Search for the cell housing the specified text and yield its [x, y] center coordinate. 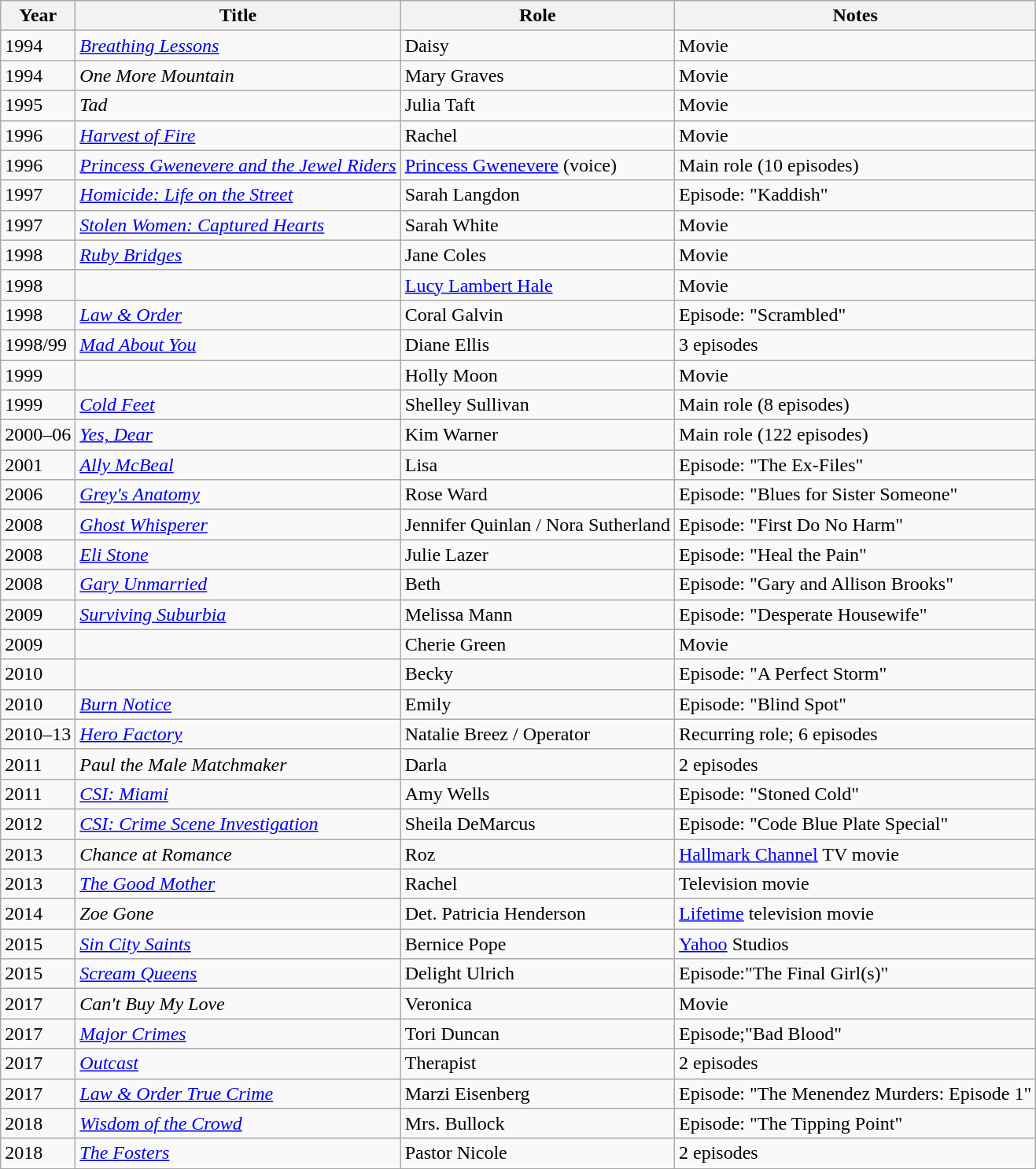
2000–06 [38, 435]
Veronica [537, 1004]
Law & Order True Crime [238, 1093]
Emily [537, 704]
Sarah Langdon [537, 195]
2001 [38, 465]
The Good Mother [238, 884]
Episode: "The Menendez Murders: Episode 1" [856, 1093]
Episode: "Blind Spot" [856, 704]
Outcast [238, 1064]
Sin City Saints [238, 944]
Pastor Nicole [537, 1153]
Scream Queens [238, 974]
2012 [38, 824]
Episode: "The Ex-Files" [856, 465]
Lisa [537, 465]
Grey's Anatomy [238, 495]
Surviving Suburbia [238, 614]
Paul the Male Matchmaker [238, 764]
The Fosters [238, 1153]
Television movie [856, 884]
Marzi Eisenberg [537, 1093]
Mary Graves [537, 76]
Gary Unmarried [238, 584]
Rose Ward [537, 495]
Becky [537, 674]
CSI: Crime Scene Investigation [238, 824]
Episode: "Kaddish" [856, 195]
Jane Coles [537, 255]
Notes [856, 16]
Daisy [537, 46]
Diane Ellis [537, 345]
Episode: "The Tipping Point" [856, 1123]
Ally McBeal [238, 465]
Delight Ulrich [537, 974]
Coral Galvin [537, 315]
Cold Feet [238, 405]
1995 [38, 105]
Main role (122 episodes) [856, 435]
Natalie Breez / Operator [537, 734]
Cherie Green [537, 644]
Burn Notice [238, 704]
Breathing Lessons [238, 46]
Yahoo Studios [856, 944]
Tori Duncan [537, 1034]
Ghost Whisperer [238, 525]
Chance at Romance [238, 854]
3 episodes [856, 345]
Episode: "Code Blue Plate Special" [856, 824]
Kim Warner [537, 435]
Sheila DeMarcus [537, 824]
Episode: "Scrambled" [856, 315]
Therapist [537, 1064]
Mad About You [238, 345]
Darla [537, 764]
Episode: "Blues for Sister Someone" [856, 495]
Princess Gwenevere and the Jewel Riders [238, 165]
Zoe Gone [238, 914]
Law & Order [238, 315]
Eli Stone [238, 555]
Roz [537, 854]
CSI: Miami [238, 794]
Major Crimes [238, 1034]
Jennifer Quinlan / Nora Sutherland [537, 525]
2014 [38, 914]
Shelley Sullivan [537, 405]
Mrs. Bullock [537, 1123]
Stolen Women: Captured Hearts [238, 225]
Wisdom of the Crowd [238, 1123]
One More Mountain [238, 76]
2006 [38, 495]
Episode:"The Final Girl(s)" [856, 974]
Princess Gwenevere (voice) [537, 165]
Main role (10 episodes) [856, 165]
Amy Wells [537, 794]
Tad [238, 105]
Lifetime television movie [856, 914]
Title [238, 16]
Main role (8 episodes) [856, 405]
Episode: "A Perfect Storm" [856, 674]
Recurring role; 6 episodes [856, 734]
Sarah White [537, 225]
Julia Taft [537, 105]
Hero Factory [238, 734]
Hallmark Channel TV movie [856, 854]
Lucy Lambert Hale [537, 285]
Bernice Pope [537, 944]
Role [537, 16]
2010–13 [38, 734]
Can't Buy My Love [238, 1004]
Det. Patricia Henderson [537, 914]
Episode: "Heal the Pain" [856, 555]
Ruby Bridges [238, 255]
Year [38, 16]
Episode: "First Do No Harm" [856, 525]
Episode;"Bad Blood" [856, 1034]
Episode: "Gary and Allison Brooks" [856, 584]
Harvest of Fire [238, 135]
Beth [537, 584]
Melissa Mann [537, 614]
Episode: "Desperate Housewife" [856, 614]
Episode: "Stoned Cold" [856, 794]
Holly Moon [537, 375]
Homicide: Life on the Street [238, 195]
1998/99 [38, 345]
Yes, Dear [238, 435]
Julie Lazer [537, 555]
